Scan for the cell matching the given text and deliver its (X, Y) coordinate at center. 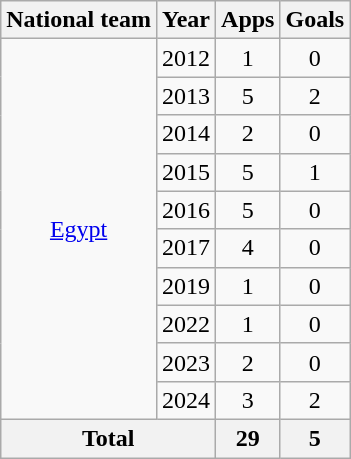
2014 (186, 134)
3 (248, 400)
Egypt (79, 230)
National team (79, 20)
Apps (248, 20)
29 (248, 438)
Year (186, 20)
2022 (186, 324)
4 (248, 248)
2023 (186, 362)
2016 (186, 210)
2017 (186, 248)
2024 (186, 400)
2019 (186, 286)
2012 (186, 58)
2015 (186, 172)
Total (108, 438)
2013 (186, 96)
Goals (315, 20)
